Return the [x, y] coordinate for the center point of the cell that contains the specified text.  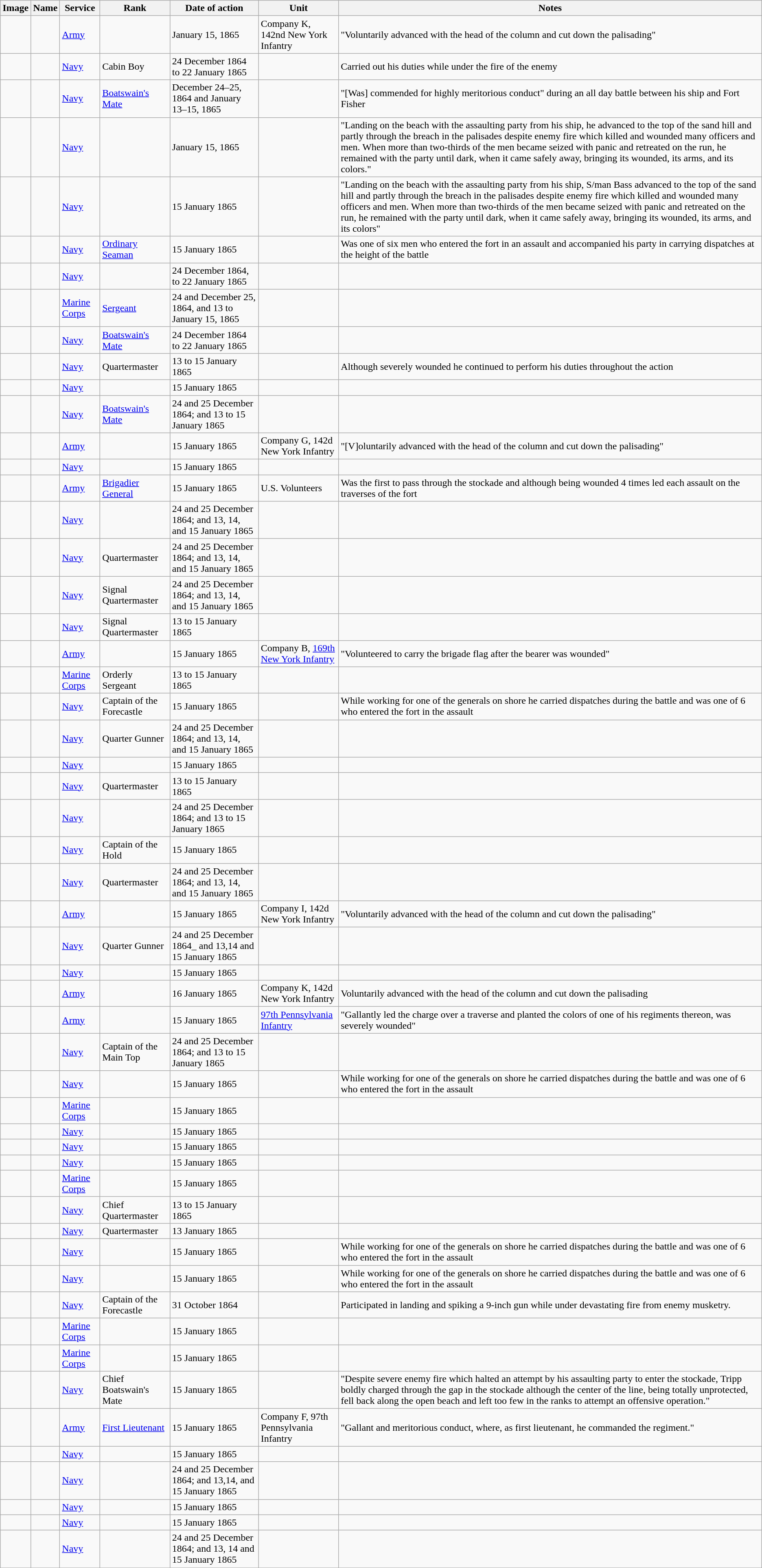
24 and 25 December 1864; and 13,14, and 15 January 1865 [214, 1480]
Unit [299, 8]
Company I, 142d New York Infantry [299, 914]
"[Was] commended for highly meritorious conduct" during an all day battle between his ship and Fort Fisher [550, 99]
Service [80, 8]
16 January 1865 [214, 994]
December 24–25, 1864 and January 13–15, 1865 [214, 99]
Image [15, 8]
Captain of the Main Top [135, 1052]
Rank [135, 8]
"Gallantly led the charge over a traverse and planted the colors of one of his regiments thereon, was severely wounded" [550, 1020]
Cabin Boy [135, 67]
Ordinary Seaman [135, 249]
24 December 1864, to 22 January 1865 [214, 276]
Brigadier General [135, 488]
Participated in landing and spiking a 9-inch gun while under devastating fire from enemy musketry. [550, 1305]
Orderly Sergeant [135, 680]
Notes [550, 8]
Company K, 142nd New York Infantry [299, 35]
Although severely wounded he continued to perform his duties throughout the action [550, 367]
Date of action [214, 8]
97th Pennsylvania Infantry [299, 1020]
First Lieutenant [135, 1427]
Company G, 142d New York Infantry [299, 446]
Chief Quartermaster [135, 1210]
Name [46, 8]
31 October 1864 [214, 1305]
"Gallant and meritorious conduct, where, as first lieutenant, he commanded the regiment." [550, 1427]
24 and 25 December 1864; and 13, 14 and 15 January 1865 [214, 1549]
"[V]oluntarily advanced with the head of the column and cut down the palisading" [550, 446]
Company F, 97th Pennsylvania Infantry [299, 1427]
Voluntarily advanced with the head of the column and cut down the palisading [550, 994]
U.S. Volunteers [299, 488]
Sergeant [135, 308]
Chief Boatswain's Mate [135, 1390]
13 January 1865 [214, 1231]
Carried out his duties while under the fire of the enemy [550, 67]
Was one of six men who entered the fort in an assault and accompanied his party in carrying dispatches at the height of the battle [550, 249]
"Volunteered to carry the brigade flag after the bearer was wounded" [550, 653]
Was the first to pass through the stockade and although being wounded 4 times led each assault on the traverses of the fort [550, 488]
Company K, 142d New York Infantry [299, 994]
Captain of the Hold [135, 850]
24 and December 25, 1864, and 13 to January 15, 1865 [214, 308]
Company B, 169th New York Infantry [299, 653]
24 and 25 December 1864_ and 13,14 and 15 January 1865 [214, 946]
